Return the (x, y) coordinate for the center point of the cell that contains the specified text.  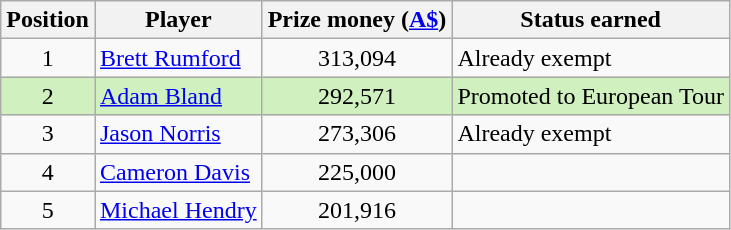
273,306 (357, 134)
Prize money (A$) (357, 20)
Jason Norris (178, 134)
Adam Bland (178, 96)
Brett Rumford (178, 58)
292,571 (357, 96)
4 (48, 172)
313,094 (357, 58)
5 (48, 210)
Michael Hendry (178, 210)
2 (48, 96)
Status earned (591, 20)
225,000 (357, 172)
Player (178, 20)
1 (48, 58)
Position (48, 20)
3 (48, 134)
Promoted to European Tour (591, 96)
201,916 (357, 210)
Cameron Davis (178, 172)
